Scan for the cell matching the given text and deliver its (X, Y) coordinate at center. 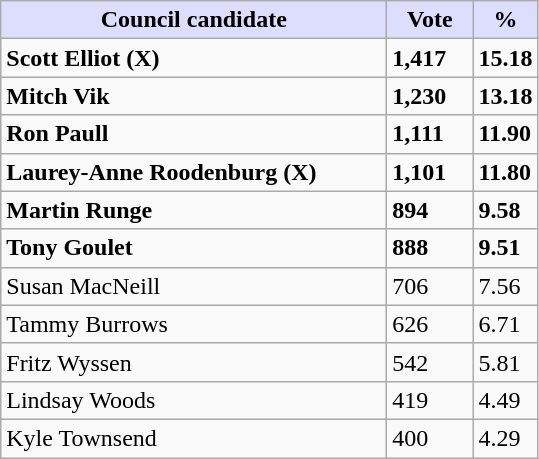
4.49 (506, 400)
Council candidate (194, 20)
Laurey-Anne Roodenburg (X) (194, 172)
11.90 (506, 134)
11.80 (506, 172)
9.58 (506, 210)
706 (430, 286)
419 (430, 400)
626 (430, 324)
6.71 (506, 324)
Vote (430, 20)
Fritz Wyssen (194, 362)
Tony Goulet (194, 248)
9.51 (506, 248)
1,417 (430, 58)
400 (430, 438)
Martin Runge (194, 210)
13.18 (506, 96)
Tammy Burrows (194, 324)
1,230 (430, 96)
15.18 (506, 58)
Lindsay Woods (194, 400)
Susan MacNeill (194, 286)
888 (430, 248)
4.29 (506, 438)
1,101 (430, 172)
Kyle Townsend (194, 438)
Ron Paull (194, 134)
Mitch Vik (194, 96)
542 (430, 362)
894 (430, 210)
5.81 (506, 362)
% (506, 20)
Scott Elliot (X) (194, 58)
7.56 (506, 286)
1,111 (430, 134)
